Locate the cell with the specified text and output its (X, Y) center coordinate. 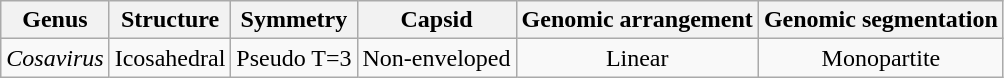
Cosavirus (55, 58)
Genomic segmentation (880, 20)
Non-enveloped (436, 58)
Monopartite (880, 58)
Genus (55, 20)
Icosahedral (170, 58)
Pseudo T=3 (294, 58)
Symmetry (294, 20)
Linear (637, 58)
Genomic arrangement (637, 20)
Structure (170, 20)
Capsid (436, 20)
